For the text-containing cell, return its midpoint in [x, y] coordinate format. 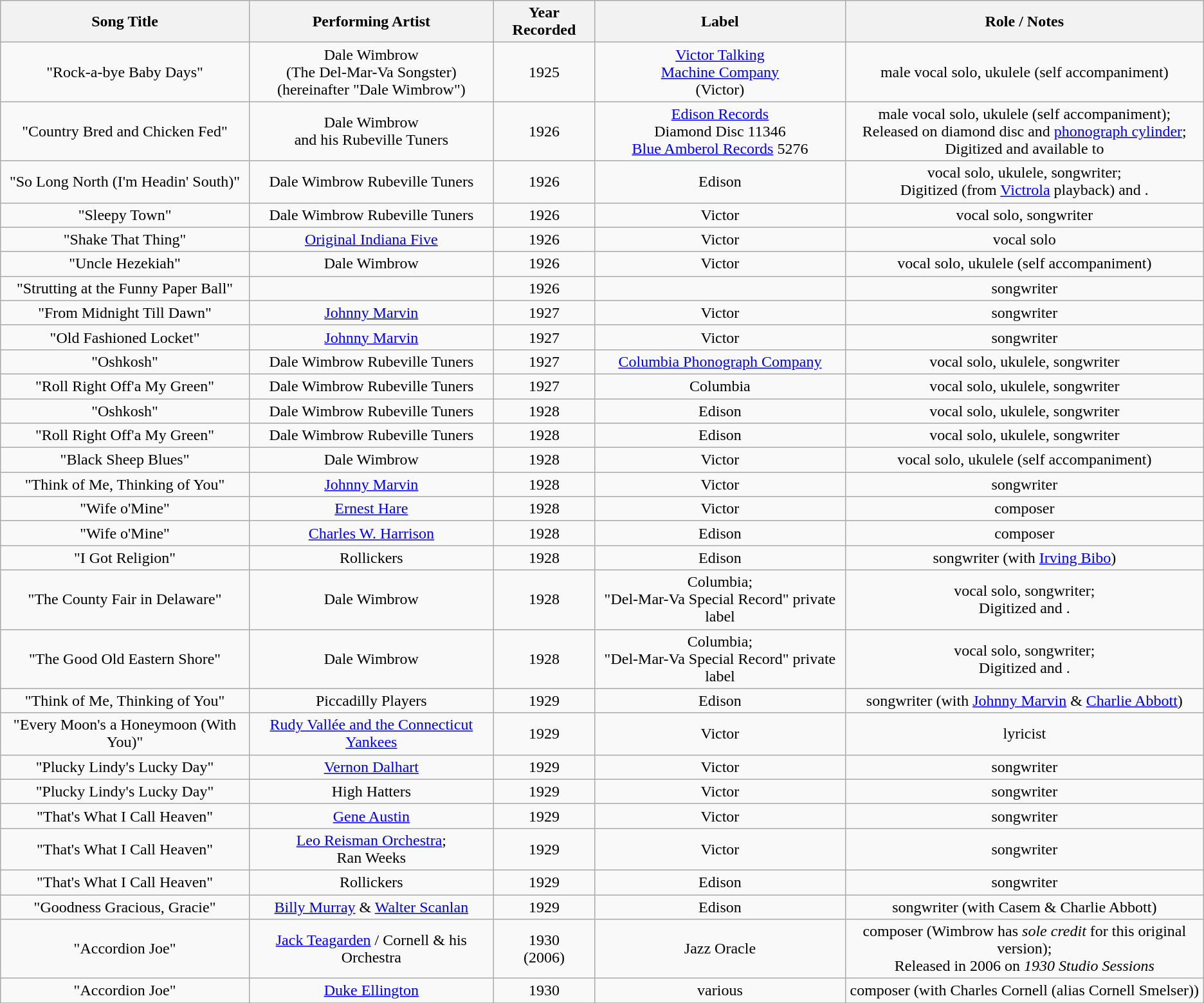
Jazz Oracle [720, 949]
composer (with Charles Cornell (alias Cornell Smelser)) [1024, 991]
"Uncle Hezekiah" [125, 264]
"Rock-a-bye Baby Days" [125, 72]
Ernest Hare [371, 509]
"Strutting at the Funny Paper Ball" [125, 288]
Dale Wimbrow(The Del-Mar-Va Songster)(hereinafter "Dale Wimbrow") [371, 72]
Duke Ellington [371, 991]
"So Long North (I'm Headin' South)" [125, 181]
male vocal solo, ukulele (self accompaniment);Released on diamond disc and phonograph cylinder;Digitized and available to [1024, 131]
songwriter (with Johnny Marvin & Charlie Abbott) [1024, 701]
Original Indiana Five [371, 239]
various [720, 991]
"From Midnight Till Dawn" [125, 313]
Song Title [125, 22]
composer (Wimbrow has sole credit for this original version);Released in 2006 on 1930 Studio Sessions [1024, 949]
lyricist [1024, 733]
"Sleepy Town" [125, 215]
male vocal solo, ukulele (self accompaniment) [1024, 72]
Year Recorded [544, 22]
Edison RecordsDiamond Disc 11346Blue Amberol Records 5276 [720, 131]
1930(2006) [544, 949]
"Shake That Thing" [125, 239]
Role / Notes [1024, 22]
Billy Murray & Walter Scanlan [371, 906]
Label [720, 22]
Performing Artist [371, 22]
Rudy Vallée and the Connecticut Yankees [371, 733]
Columbia [720, 386]
Dale Wimbrowand his Rubeville Tuners [371, 131]
"Country Bred and Chicken Fed" [125, 131]
Vernon Dalhart [371, 767]
1925 [544, 72]
"I Got Religion" [125, 558]
"Goodness Gracious, Gracie" [125, 906]
Leo Reisman Orchestra;Ran Weeks [371, 849]
vocal solo, songwriter [1024, 215]
songwriter (with Casem & Charlie Abbott) [1024, 906]
songwriter (with Irving Bibo) [1024, 558]
vocal solo [1024, 239]
vocal solo, ukulele, songwriter;Digitized (from Victrola playback) and . [1024, 181]
"The County Fair in Delaware" [125, 600]
Jack Teagarden / Cornell & his Orchestra [371, 949]
1930 [544, 991]
"Every Moon's a Honeymoon (With You)" [125, 733]
High Hatters [371, 791]
"Black Sheep Blues" [125, 460]
"Old Fashioned Locket" [125, 337]
"The Good Old Eastern Shore" [125, 659]
Charles W. Harrison [371, 533]
Columbia Phonograph Company [720, 362]
Gene Austin [371, 816]
Piccadilly Players [371, 701]
Victor TalkingMachine Company(Victor) [720, 72]
